Determine the (X, Y) coordinate at the center of the cell enclosing the given text.  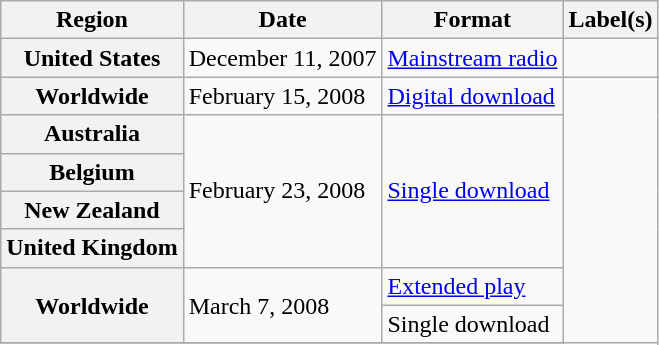
Format (472, 20)
March 7, 2008 (282, 305)
Belgium (92, 172)
February 15, 2008 (282, 96)
United Kingdom (92, 248)
Label(s) (610, 20)
Extended play (472, 286)
United States (92, 58)
Australia (92, 134)
New Zealand (92, 210)
Date (282, 20)
February 23, 2008 (282, 191)
Mainstream radio (472, 58)
Digital download (472, 96)
Region (92, 20)
December 11, 2007 (282, 58)
